Pinpoint the cell where the given text exists, returning its (X, Y) midpoint coordinate. 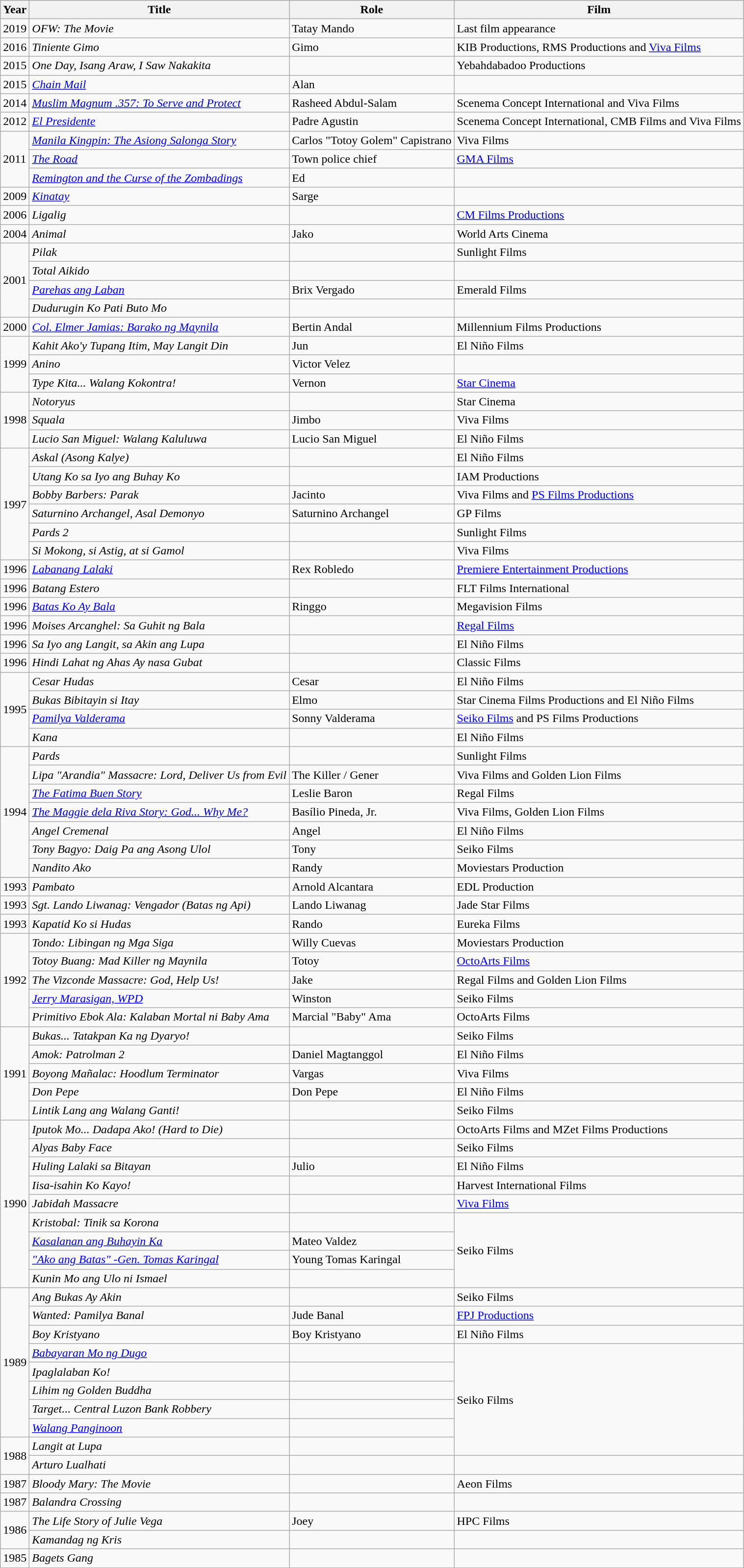
1988 (15, 1456)
Total Aikido (159, 271)
Alyas Baby Face (159, 1148)
Type Kita... Walang Kokontra! (159, 383)
Megavision Films (599, 607)
1991 (15, 1073)
Rex Robledo (372, 570)
KIB Productions, RMS Productions and Viva Films (599, 47)
Viva Films and PS Films Productions (599, 495)
Victor Velez (372, 364)
Last film appearance (599, 28)
Jacinto (372, 495)
Viva Films and Golden Lion Films (599, 774)
Tony (372, 849)
Pamilya Valderama (159, 719)
Year (15, 10)
1986 (15, 1530)
Sonny Valderama (372, 719)
2012 (15, 122)
Bukas Bibitayin si Itay (159, 700)
2004 (15, 234)
Mateo Valdez (372, 1241)
1990 (15, 1204)
Amok: Patrolman 2 (159, 1054)
Sa Iyo ang Langit, sa Akin ang Lupa (159, 644)
Rasheed Abdul-Salam (372, 103)
2019 (15, 28)
Remington and the Curse of the Zombadings (159, 177)
1994 (15, 812)
OFW: The Movie (159, 28)
1992 (15, 980)
Pilak (159, 252)
Rando (372, 924)
Jimbo (372, 420)
Jude Banal (372, 1316)
Jerry Marasigan, WPD (159, 998)
Target... Central Luzon Bank Robbery (159, 1409)
Ligalig (159, 215)
World Arts Cinema (599, 234)
Willy Cuevas (372, 943)
Leslie Baron (372, 793)
The Fatima Buen Story (159, 793)
OctoArts Films and MZet Films Productions (599, 1129)
2006 (15, 215)
EDL Production (599, 887)
Brix Vergado (372, 290)
Sarge (372, 196)
Lucio San Miguel: Walang Kaluluwa (159, 439)
Saturnino Archangel (372, 513)
Kunin Mo ang Ulo ni Ismael (159, 1278)
Wanted: Pamilya Banal (159, 1316)
Kristobal: Tinik sa Korona (159, 1222)
Bertin Andal (372, 327)
Lipa "Arandia" Massacre: Lord, Deliver Us from Evil (159, 774)
Jabidah Massacre (159, 1204)
Arturo Lualhati (159, 1465)
Kana (159, 737)
1995 (15, 709)
Lihim ng Golden Buddha (159, 1390)
The Maggie dela Riva Story: God... Why Me? (159, 812)
Bobby Barbers: Parak (159, 495)
Col. Elmer Jamias: Barako ng Maynila (159, 327)
Jun (372, 346)
2000 (15, 327)
Ang Bukas Ay Akin (159, 1297)
Role (372, 10)
Pards 2 (159, 532)
Lucio San Miguel (372, 439)
Bagets Gang (159, 1558)
HPC Films (599, 1521)
1985 (15, 1558)
Lando Liwanag (372, 905)
Film (599, 10)
Emerald Films (599, 290)
Langit at Lupa (159, 1446)
Ed (372, 177)
Angel Cremenal (159, 831)
Kamandag ng Kris (159, 1540)
The Life Story of Julie Vega (159, 1521)
1997 (15, 504)
Iputok Mo... Dadapa Ako! (Hard to Die) (159, 1129)
1998 (15, 420)
GMA Films (599, 159)
Basílio Pineda, Jr. (372, 812)
Star Cinema Films Productions and El Niño Films (599, 700)
Animal (159, 234)
Millennium Films Productions (599, 327)
GP Films (599, 513)
Vargas (372, 1073)
Totoy Buang: Mad Killer ng Maynila (159, 961)
Kahit Ako'y Tupang Itim, May Langit Din (159, 346)
Nandito Ako (159, 868)
Babayaran Mo ng Dugo (159, 1353)
Manila Kingpin: The Asiong Salonga Story (159, 140)
The Vizconde Massacre: God, Help Us! (159, 980)
Daniel Magtanggol (372, 1054)
Lintik Lang ang Walang Ganti! (159, 1110)
FLT Films International (599, 588)
Bloody Mary: The Movie (159, 1484)
Yebahdabadoo Productions (599, 66)
IAM Productions (599, 476)
Scenema Concept International and Viva Films (599, 103)
Viva Films, Golden Lion Films (599, 812)
Kinatay (159, 196)
Batang Estero (159, 588)
Jako (372, 234)
Chain Mail (159, 84)
Primitivo Ebok Ala: Kalaban Mortal ni Baby Ama (159, 1017)
Harvest International Films (599, 1185)
Parehas ang Laban (159, 290)
Classic Films (599, 663)
Muslim Magnum .357: To Serve and Protect (159, 103)
Marcial "Baby" Ama (372, 1017)
Title (159, 10)
Winston (372, 998)
2016 (15, 47)
Kapatid Ko si Hudas (159, 924)
Notoryus (159, 401)
1989 (15, 1362)
Si Mokong, si Astig, at si Gamol (159, 551)
2009 (15, 196)
2001 (15, 280)
Alan (372, 84)
Julio (372, 1167)
Labanang Lalaki (159, 570)
Gimo (372, 47)
Tony Bagyo: Daig Pa ang Asong Ulol (159, 849)
"Ako ang Batas" -Gen. Tomas Karingal (159, 1260)
Pambato (159, 887)
Kasalanan ang Buhayin Ka (159, 1241)
Iisa-isahin Ko Kayo! (159, 1185)
Jake (372, 980)
One Day, Isang Araw, I Saw Nakakita (159, 66)
Batas Ko Ay Bala (159, 607)
Eureka Films (599, 924)
Utang Ko sa Iyo ang Buhay Ko (159, 476)
Tiniente Gimo (159, 47)
FPJ Productions (599, 1316)
Regal Films and Golden Lion Films (599, 980)
Anino (159, 364)
Totoy (372, 961)
Ipaglalaban Ko! (159, 1371)
Joey (372, 1521)
Tatay Mando (372, 28)
Pards (159, 756)
Ringgo (372, 607)
Cesar Hudas (159, 681)
Angel (372, 831)
Moises Arcanghel: Sa Guhit ng Bala (159, 625)
Elmo (372, 700)
Seiko Films and PS Films Productions (599, 719)
Young Tomas Karingal (372, 1260)
Cesar (372, 681)
Huling Lalaki sa Bitayan (159, 1167)
Bukas... Tatakpan Ka ng Dyaryo! (159, 1036)
Dudurugin Ko Pati Buto Mo (159, 308)
Sgt. Lando Liwanag: Vengador (Batas ng Api) (159, 905)
Vernon (372, 383)
CM Films Productions (599, 215)
Hindi Lahat ng Ahas Ay nasa Gubat (159, 663)
The Killer / Gener (372, 774)
2014 (15, 103)
Boyong Mañalac: Hoodlum Terminator (159, 1073)
Scenema Concept International, CMB Films and Viva Films (599, 122)
Premiere Entertainment Productions (599, 570)
Squala (159, 420)
Padre Agustin (372, 122)
Randy (372, 868)
El Presidente (159, 122)
Carlos "Totoy Golem" Capistrano (372, 140)
Jade Star Films (599, 905)
1999 (15, 364)
Town police chief (372, 159)
Balandra Crossing (159, 1502)
2011 (15, 159)
Aeon Films (599, 1484)
Walang Panginoon (159, 1428)
Saturnino Archangel, Asal Demonyo (159, 513)
Askal (Asong Kalye) (159, 457)
The Road (159, 159)
Tondo: Libingan ng Mga Siga (159, 943)
Arnold Alcantara (372, 887)
